Return (X, Y) of the center of cell containing provided text 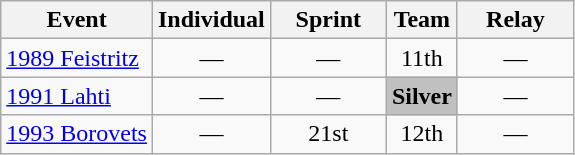
Event (77, 20)
11th (422, 58)
1989 Feistritz (77, 58)
1991 Lahti (77, 96)
21st (328, 134)
Team (422, 20)
Sprint (328, 20)
Relay (515, 20)
1993 Borovets (77, 134)
Individual (211, 20)
12th (422, 134)
Silver (422, 96)
